Return the (X, Y) coordinate for the center point of the cell that contains the specified text.  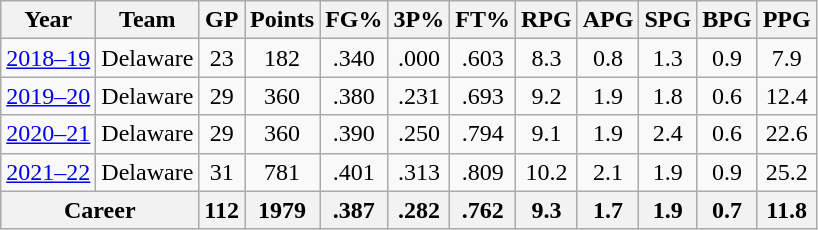
22.6 (786, 134)
.390 (354, 134)
2018–19 (48, 58)
1.7 (608, 210)
Team (148, 20)
0.7 (727, 210)
.282 (419, 210)
SPG (668, 20)
.340 (354, 58)
2.4 (668, 134)
.250 (419, 134)
.380 (354, 96)
11.8 (786, 210)
2021–22 (48, 172)
1979 (282, 210)
.231 (419, 96)
PPG (786, 20)
112 (222, 210)
.387 (354, 210)
.693 (483, 96)
APG (608, 20)
25.2 (786, 172)
8.3 (547, 58)
.762 (483, 210)
.603 (483, 58)
12.4 (786, 96)
9.1 (547, 134)
1.3 (668, 58)
Points (282, 20)
9.3 (547, 210)
Year (48, 20)
.313 (419, 172)
23 (222, 58)
.000 (419, 58)
FT% (483, 20)
182 (282, 58)
0.8 (608, 58)
.794 (483, 134)
2.1 (608, 172)
.401 (354, 172)
9.2 (547, 96)
RPG (547, 20)
781 (282, 172)
GP (222, 20)
3P% (419, 20)
BPG (727, 20)
2020–21 (48, 134)
1.8 (668, 96)
7.9 (786, 58)
FG% (354, 20)
.809 (483, 172)
31 (222, 172)
Career (100, 210)
2019–20 (48, 96)
10.2 (547, 172)
